Output the (x, y) coordinate of the center of the cell containing the given text.  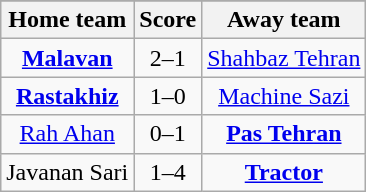
Score (168, 20)
Rah Ahan (68, 134)
1–4 (168, 172)
Tractor (284, 172)
2–1 (168, 58)
Shahbaz Tehran (284, 58)
Away team (284, 20)
Pas Tehran (284, 134)
1–0 (168, 96)
Malavan (68, 58)
Machine Sazi (284, 96)
Home team (68, 20)
0–1 (168, 134)
Rastakhiz (68, 96)
Javanan Sari (68, 172)
